Identify which cell holds the provided text, then report its (X, Y) central coordinate. 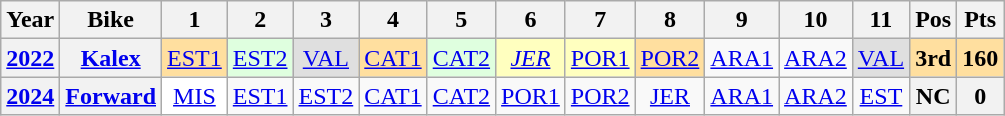
NC (934, 96)
8 (670, 20)
EST (880, 96)
160 (980, 58)
Year (30, 20)
10 (816, 20)
2 (260, 20)
Bike (111, 20)
6 (531, 20)
0 (980, 96)
Kalex (111, 58)
Pos (934, 20)
Pts (980, 20)
3 (326, 20)
7 (600, 20)
MIS (195, 96)
9 (742, 20)
5 (461, 20)
2024 (30, 96)
1 (195, 20)
11 (880, 20)
3rd (934, 58)
4 (393, 20)
Forward (111, 96)
2022 (30, 58)
